Extract the [X, Y] coordinate from the center of the cell holding the provided text.  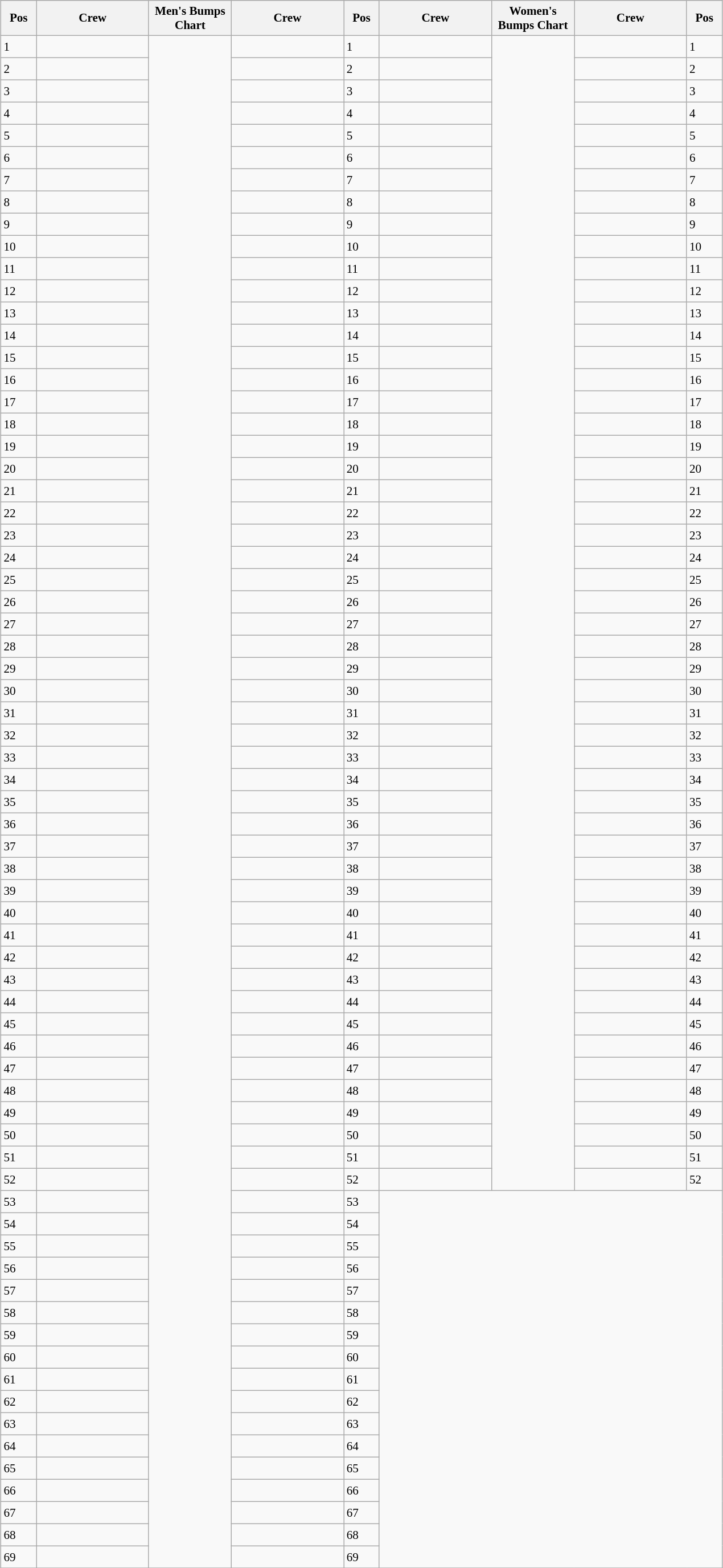
Women's Bumps Chart [533, 18]
Men's Bumps Chart [190, 18]
